Determine the [x, y] coordinate at the center of the cell enclosing the given text.  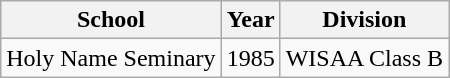
Year [250, 20]
Holy Name Seminary [111, 58]
1985 [250, 58]
Division [364, 20]
School [111, 20]
WISAA Class B [364, 58]
